Return the (x, y) coordinate for the center point of the cell that contains the specified text.  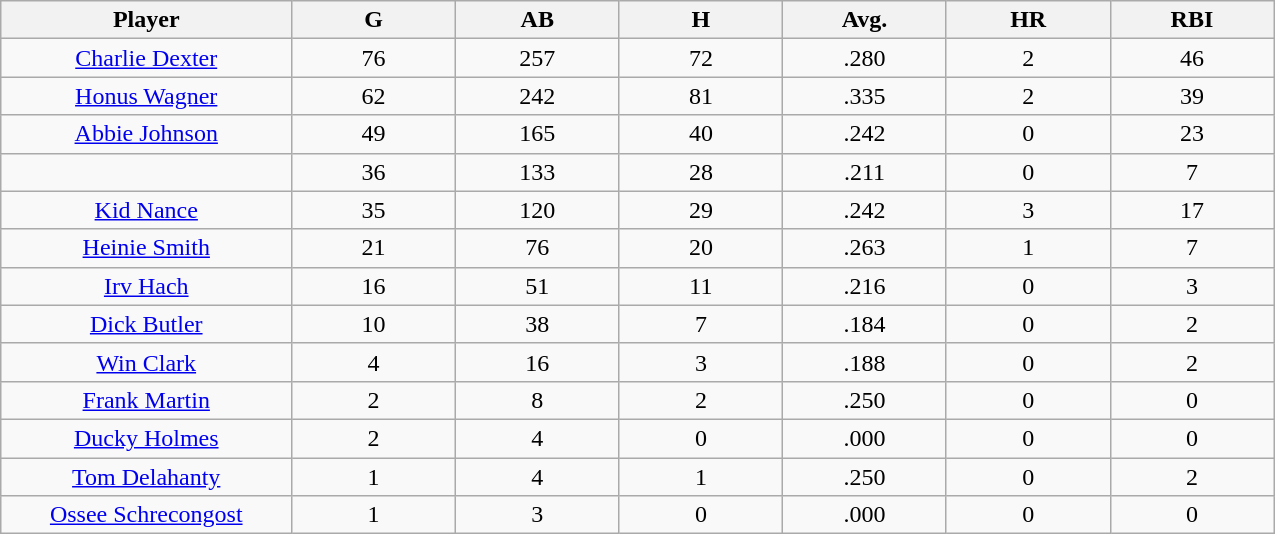
120 (537, 210)
10 (374, 324)
29 (701, 210)
36 (374, 172)
242 (537, 96)
49 (374, 134)
39 (1192, 96)
Ducky Holmes (146, 438)
23 (1192, 134)
Kid Nance (146, 210)
Avg. (865, 20)
Ossee Schrecongost (146, 515)
81 (701, 96)
72 (701, 58)
165 (537, 134)
.184 (865, 324)
G (374, 20)
257 (537, 58)
.263 (865, 248)
H (701, 20)
RBI (1192, 20)
28 (701, 172)
20 (701, 248)
35 (374, 210)
Charlie Dexter (146, 58)
46 (1192, 58)
.216 (865, 286)
Irv Hach (146, 286)
11 (701, 286)
Tom Delahanty (146, 477)
.335 (865, 96)
38 (537, 324)
Heinie Smith (146, 248)
62 (374, 96)
17 (1192, 210)
Honus Wagner (146, 96)
133 (537, 172)
8 (537, 400)
AB (537, 20)
Dick Butler (146, 324)
40 (701, 134)
.211 (865, 172)
21 (374, 248)
51 (537, 286)
.280 (865, 58)
Frank Martin (146, 400)
Abbie Johnson (146, 134)
.188 (865, 362)
Win Clark (146, 362)
HR (1028, 20)
Player (146, 20)
